Return the [X, Y] coordinate for the center point of the cell that contains the specified text.  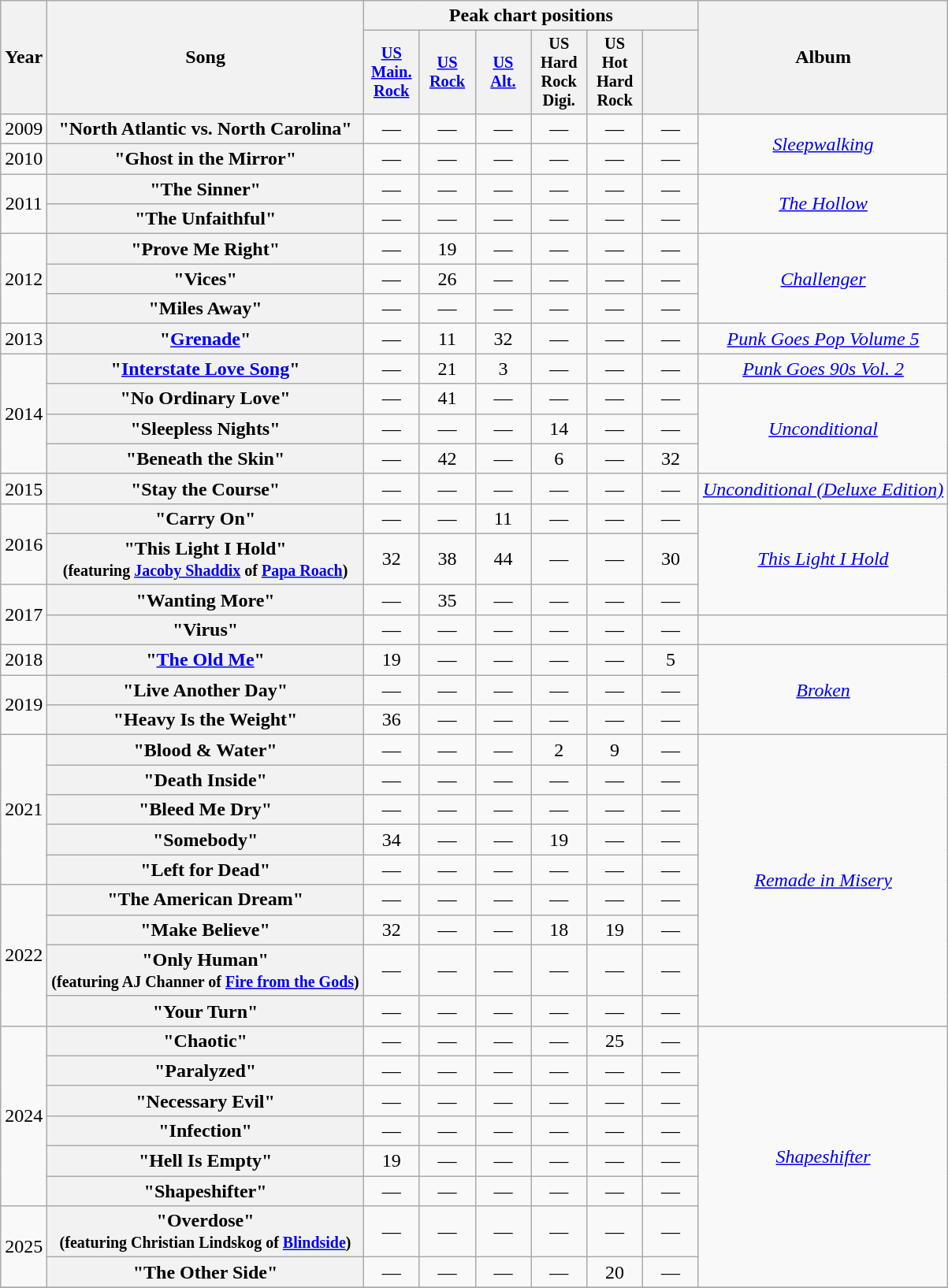
2017 [24, 614]
"Shapeshifter" [205, 1191]
"The Sinner" [205, 189]
2015 [24, 488]
"Prove Me Right" [205, 249]
42 [448, 458]
"Paralyzed" [205, 1071]
"Necessary Evil" [205, 1101]
"Infection" [205, 1130]
Punk Goes 90s Vol. 2 [823, 369]
Shapeshifter [823, 1156]
Remade in Misery [823, 881]
"Vices" [205, 279]
US Hot Hard Rock [615, 72]
This Light I Hold [823, 559]
"Make Believe" [205, 930]
"Left for Dead" [205, 870]
14 [560, 429]
2014 [24, 414]
2 [560, 750]
35 [448, 599]
"Hell Is Empty" [205, 1161]
"Bleed Me Dry" [205, 810]
USRock [448, 72]
"This Light I Hold"(featuring Jacoby Shaddix of Papa Roach) [205, 559]
"The Other Side" [205, 1272]
"Ghost in the Mirror" [205, 159]
"The Old Me" [205, 660]
Challenger [823, 279]
"Your Turn" [205, 1011]
36 [391, 720]
"Grenade" [205, 339]
2022 [24, 955]
"Chaotic" [205, 1041]
41 [448, 399]
"Miles Away" [205, 309]
2009 [24, 128]
"Interstate Love Song" [205, 369]
2024 [24, 1115]
"Stay the Course" [205, 488]
2018 [24, 660]
"The American Dream" [205, 900]
Sleepwalking [823, 143]
Punk Goes Pop Volume 5 [823, 339]
21 [448, 369]
2011 [24, 204]
US Alt. [503, 72]
"Virus" [205, 629]
34 [391, 840]
2013 [24, 339]
25 [615, 1041]
9 [615, 750]
"Live Another Day" [205, 690]
"No Ordinary Love" [205, 399]
Unconditional [823, 429]
2016 [24, 544]
2021 [24, 810]
2012 [24, 279]
"Overdose"(featuring Christian Lindskog of Blindside) [205, 1232]
30 [671, 559]
The Hollow [823, 204]
20 [615, 1272]
US Hard Rock Digi. [560, 72]
Unconditional (Deluxe Edition) [823, 488]
5 [671, 660]
"Somebody" [205, 840]
"Carry On" [205, 518]
"The Unfaithful" [205, 219]
2019 [24, 705]
2010 [24, 159]
Album [823, 58]
"Only Human"(featuring AJ Channer of Fire from the Gods) [205, 971]
3 [503, 369]
2025 [24, 1246]
6 [560, 458]
"Beneath the Skin" [205, 458]
"Blood & Water" [205, 750]
USMain.Rock [391, 72]
Year [24, 58]
Song [205, 58]
18 [560, 930]
"Wanting More" [205, 599]
"North Atlantic vs. North Carolina" [205, 128]
44 [503, 559]
26 [448, 279]
Peak chart positions [531, 16]
Broken [823, 690]
"Heavy Is the Weight" [205, 720]
38 [448, 559]
"Death Inside" [205, 780]
"Sleepless Nights" [205, 429]
